Determine the [x, y] coordinate at the center of the cell enclosing the given text.  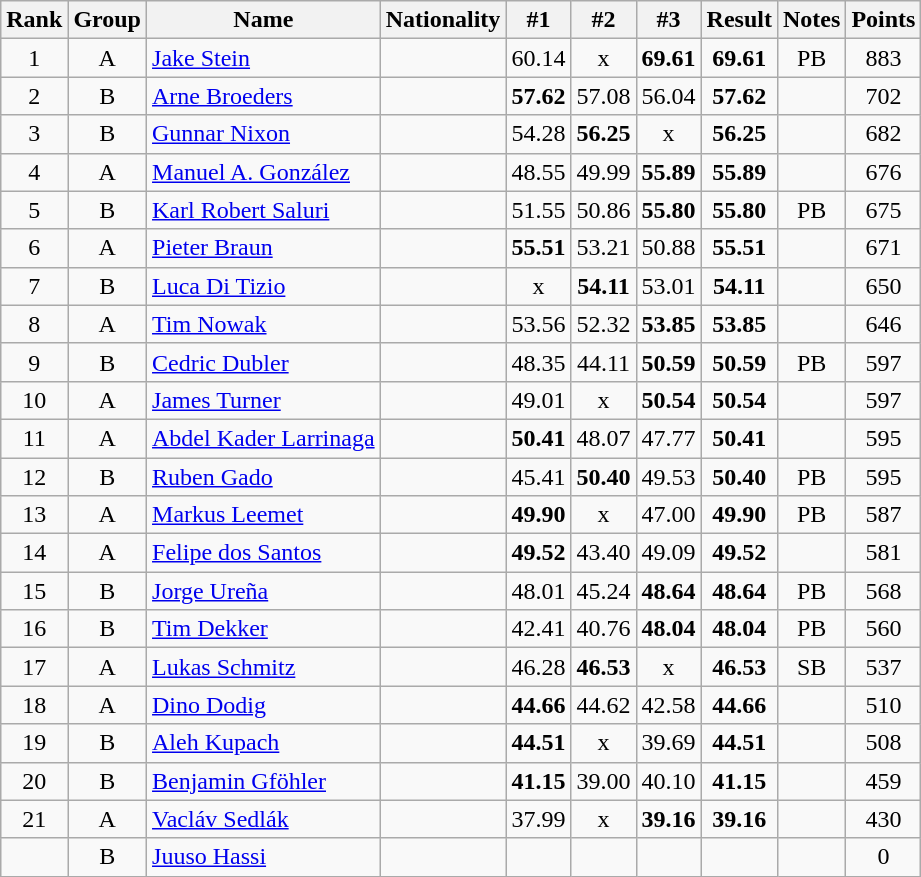
671 [884, 248]
18 [34, 705]
12 [34, 477]
560 [884, 629]
Dino Dodig [264, 705]
Markus Leemet [264, 515]
49.99 [604, 172]
Result [739, 20]
2 [34, 96]
50.86 [604, 210]
Nationality [443, 20]
11 [34, 438]
Karl Robert Saluri [264, 210]
42.41 [538, 629]
587 [884, 515]
17 [34, 667]
Felipe dos Santos [264, 553]
44.62 [604, 705]
3 [34, 134]
430 [884, 819]
15 [34, 591]
Benjamin Gföhler [264, 781]
60.14 [538, 58]
Notes [811, 20]
Rank [34, 20]
459 [884, 781]
50.88 [668, 248]
43.40 [604, 553]
40.10 [668, 781]
53.21 [604, 248]
682 [884, 134]
#3 [668, 20]
40.76 [604, 629]
Juuso Hassi [264, 857]
49.01 [538, 400]
5 [34, 210]
581 [884, 553]
45.24 [604, 591]
Pieter Braun [264, 248]
883 [884, 58]
54.28 [538, 134]
Jorge Ureña [264, 591]
Arne Broeders [264, 96]
Name [264, 20]
Lukas Schmitz [264, 667]
8 [34, 324]
48.01 [538, 591]
Manuel A. González [264, 172]
45.41 [538, 477]
21 [34, 819]
49.09 [668, 553]
6 [34, 248]
4 [34, 172]
53.01 [668, 286]
0 [884, 857]
37.99 [538, 819]
508 [884, 743]
47.77 [668, 438]
14 [34, 553]
Group [108, 20]
13 [34, 515]
#2 [604, 20]
Aleh Kupach [264, 743]
1 [34, 58]
48.55 [538, 172]
9 [34, 362]
Jake Stein [264, 58]
39.00 [604, 781]
47.00 [668, 515]
Gunnar Nixon [264, 134]
650 [884, 286]
Tim Dekker [264, 629]
53.56 [538, 324]
James Turner [264, 400]
19 [34, 743]
Luca Di Tizio [264, 286]
7 [34, 286]
Tim Nowak [264, 324]
702 [884, 96]
57.08 [604, 96]
675 [884, 210]
Ruben Gado [264, 477]
646 [884, 324]
568 [884, 591]
Points [884, 20]
16 [34, 629]
44.11 [604, 362]
Abdel Kader Larrinaga [264, 438]
49.53 [668, 477]
#1 [538, 20]
48.35 [538, 362]
46.28 [538, 667]
510 [884, 705]
Cedric Dubler [264, 362]
Vacláv Sedlák [264, 819]
676 [884, 172]
51.55 [538, 210]
SB [811, 667]
39.69 [668, 743]
42.58 [668, 705]
52.32 [604, 324]
56.04 [668, 96]
48.07 [604, 438]
20 [34, 781]
10 [34, 400]
537 [884, 667]
